For the text-containing cell, return its midpoint in (x, y) coordinate format. 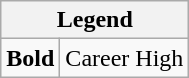
Bold (30, 58)
Legend (95, 20)
Career High (124, 58)
